Find where the given text appears and provide that cell's center as (x, y) coordinate. 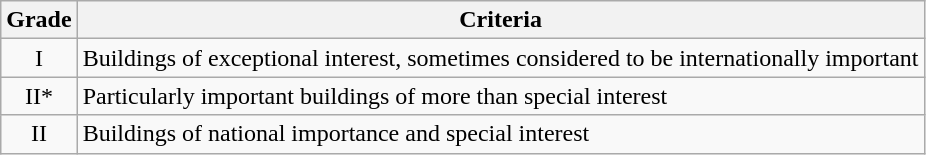
II* (39, 96)
Buildings of exceptional interest, sometimes considered to be internationally important (500, 58)
Grade (39, 20)
I (39, 58)
Buildings of national importance and special interest (500, 134)
II (39, 134)
Particularly important buildings of more than special interest (500, 96)
Criteria (500, 20)
